Capture the cell that displays the provided text and extract its (X, Y) central coordinate. 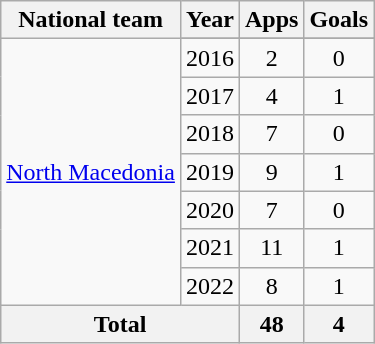
Year (210, 20)
48 (271, 324)
Apps (271, 20)
Goals (339, 20)
2022 (210, 286)
2019 (210, 172)
9 (271, 172)
North Macedonia (91, 172)
Total (120, 324)
2018 (210, 134)
National team (91, 20)
2 (271, 58)
11 (271, 248)
2017 (210, 96)
2021 (210, 248)
2016 (210, 58)
2020 (210, 210)
8 (271, 286)
